From the cell containing the given text, extract its center point as (x, y) coordinate. 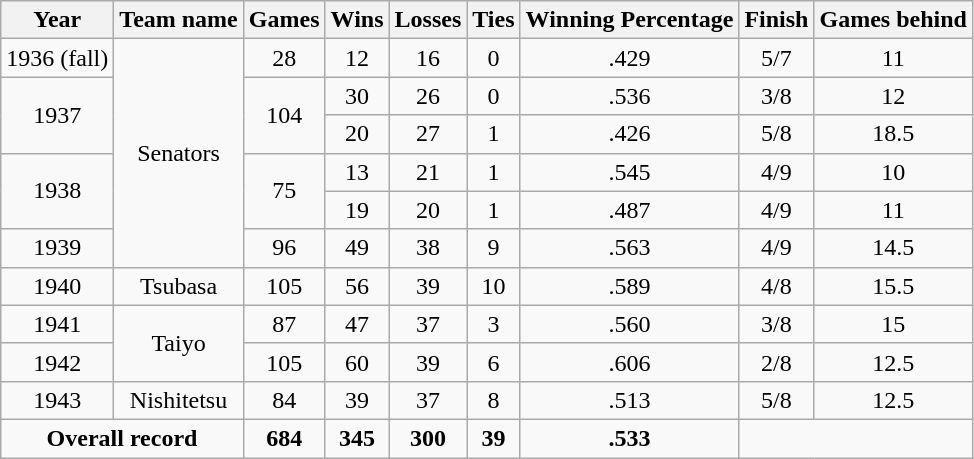
Overall record (122, 438)
Year (58, 20)
28 (284, 58)
Senators (179, 153)
Finish (776, 20)
1936 (fall) (58, 58)
96 (284, 248)
Tsubasa (179, 286)
1941 (58, 324)
5/7 (776, 58)
1943 (58, 400)
.426 (630, 134)
Wins (357, 20)
1942 (58, 362)
.606 (630, 362)
.560 (630, 324)
84 (284, 400)
3 (494, 324)
38 (428, 248)
Games (284, 20)
104 (284, 115)
75 (284, 191)
13 (357, 172)
26 (428, 96)
.487 (630, 210)
15.5 (893, 286)
.513 (630, 400)
1937 (58, 115)
87 (284, 324)
1938 (58, 191)
14.5 (893, 248)
49 (357, 248)
56 (357, 286)
.563 (630, 248)
6 (494, 362)
16 (428, 58)
Nishitetsu (179, 400)
Taiyo (179, 343)
15 (893, 324)
300 (428, 438)
27 (428, 134)
345 (357, 438)
8 (494, 400)
1940 (58, 286)
18.5 (893, 134)
30 (357, 96)
47 (357, 324)
Winning Percentage (630, 20)
.536 (630, 96)
.533 (630, 438)
.545 (630, 172)
9 (494, 248)
19 (357, 210)
60 (357, 362)
Losses (428, 20)
.589 (630, 286)
1939 (58, 248)
4/8 (776, 286)
2/8 (776, 362)
Team name (179, 20)
21 (428, 172)
Games behind (893, 20)
.429 (630, 58)
Ties (494, 20)
684 (284, 438)
